Scan for the cell matching the given text and deliver its [X, Y] coordinate at center. 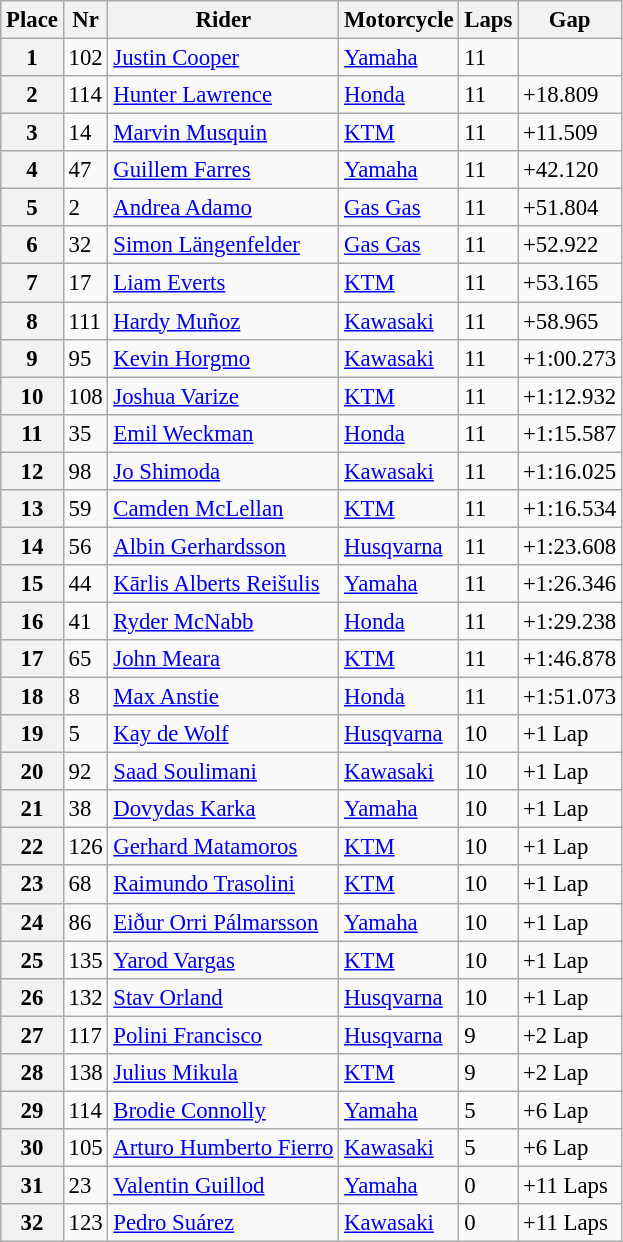
Camden McLellan [224, 509]
135 [86, 960]
Albin Gerhardsson [224, 546]
+1:51.073 [570, 697]
30 [32, 1148]
Hardy Muñoz [224, 321]
John Meara [224, 659]
+1:46.878 [570, 659]
Brodie Connolly [224, 1110]
26 [32, 997]
138 [86, 1073]
7 [32, 283]
12 [32, 471]
Kārlis Alberts Reišulis [224, 584]
+52.922 [570, 245]
Liam Everts [224, 283]
18 [32, 697]
Kay de Wolf [224, 734]
Guillem Farres [224, 170]
Gerhard Matamoros [224, 847]
+1:23.608 [570, 546]
59 [86, 509]
Marvin Musquin [224, 133]
4 [32, 170]
Joshua Varize [224, 396]
16 [32, 621]
65 [86, 659]
132 [86, 997]
Jo Shimoda [224, 471]
+11.509 [570, 133]
35 [86, 433]
21 [32, 809]
Polini Francisco [224, 1035]
126 [86, 847]
+1:00.273 [570, 358]
102 [86, 58]
47 [86, 170]
Raimundo Trasolini [224, 885]
+18.809 [570, 95]
44 [86, 584]
Stav Orland [224, 997]
123 [86, 1223]
+42.120 [570, 170]
31 [32, 1185]
Nr [86, 20]
Place [32, 20]
1 [32, 58]
+1:29.238 [570, 621]
+51.804 [570, 208]
Justin Cooper [224, 58]
15 [32, 584]
20 [32, 772]
Rider [224, 20]
+58.965 [570, 321]
Eiður Orri Pálmarsson [224, 922]
38 [86, 809]
86 [86, 922]
19 [32, 734]
68 [86, 885]
Yarod Vargas [224, 960]
+1:12.932 [570, 396]
+1:16.534 [570, 509]
+1:26.346 [570, 584]
Julius Mikula [224, 1073]
Hunter Lawrence [224, 95]
Laps [488, 20]
Max Anstie [224, 697]
Gap [570, 20]
Simon Längenfelder [224, 245]
111 [86, 321]
Arturo Humberto Fierro [224, 1148]
Andrea Adamo [224, 208]
3 [32, 133]
117 [86, 1035]
+1:16.025 [570, 471]
56 [86, 546]
95 [86, 358]
+53.165 [570, 283]
41 [86, 621]
28 [32, 1073]
Dovydas Karka [224, 809]
98 [86, 471]
25 [32, 960]
108 [86, 396]
92 [86, 772]
Pedro Suárez [224, 1223]
6 [32, 245]
105 [86, 1148]
Motorcycle [399, 20]
Emil Weckman [224, 433]
+1:15.587 [570, 433]
Kevin Horgmo [224, 358]
Valentin Guillod [224, 1185]
27 [32, 1035]
Saad Soulimani [224, 772]
Ryder McNabb [224, 621]
13 [32, 509]
24 [32, 922]
29 [32, 1110]
22 [32, 847]
